Search for the cell housing the specified text and yield its [x, y] center coordinate. 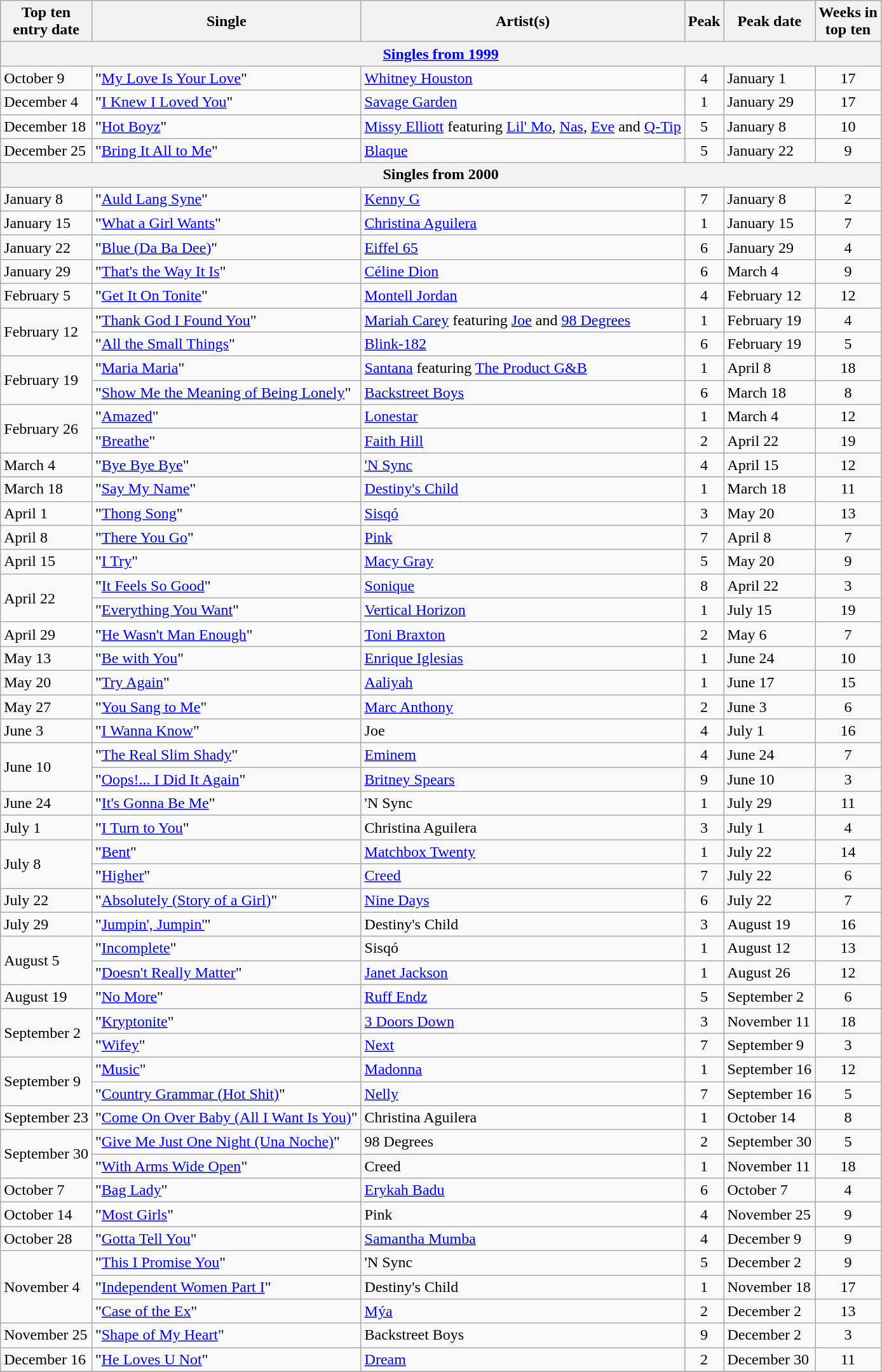
Janet Jackson [522, 972]
"Gotta Tell You" [226, 1239]
"Thank God I Found You" [226, 319]
Singles from 1999 [441, 54]
15 [848, 682]
"Wifey" [226, 1045]
May 13 [46, 658]
Dream [522, 1359]
Eminem [522, 755]
Peak date [770, 22]
Missy Elliott featuring Lil' Mo, Nas, Eve and Q-Tip [522, 126]
"What a Girl Wants" [226, 223]
"I Turn to You" [226, 828]
"Breathe" [226, 441]
Top tenentry date [46, 22]
October 9 [46, 78]
Single [226, 22]
Nelly [522, 1093]
December 4 [46, 102]
February 5 [46, 295]
December 16 [46, 1359]
Macy Gray [522, 562]
May 27 [46, 707]
"He Wasn't Man Enough" [226, 634]
"Jumpin', Jumpin'" [226, 924]
December 18 [46, 126]
"Auld Lang Syne" [226, 199]
"Everything You Want" [226, 610]
"Bring It All to Me" [226, 151]
April 1 [46, 513]
August 12 [770, 948]
Savage Garden [522, 102]
"Thong Song" [226, 513]
February 26 [46, 429]
98 Degrees [522, 1142]
Nine Days [522, 900]
"Blue (Da Ba Dee)" [226, 247]
Marc Anthony [522, 707]
"Case of the Ex" [226, 1311]
Céline Dion [522, 271]
Blink-182 [522, 344]
Britney Spears [522, 779]
Madonna [522, 1069]
Montell Jordan [522, 295]
June 17 [770, 682]
Santana featuring The Product G&B [522, 368]
Eiffel 65 [522, 247]
"There You Go" [226, 537]
"It Feels So Good" [226, 586]
"Be with You" [226, 658]
July 15 [770, 610]
14 [848, 852]
Lonestar [522, 417]
Whitney Houston [522, 78]
Peak [704, 22]
May 6 [770, 634]
"Bent" [226, 852]
"Bye Bye Bye" [226, 465]
"Higher" [226, 876]
"Shape of My Heart" [226, 1335]
Aaliyah [522, 682]
Matchbox Twenty [522, 852]
August 5 [46, 960]
December 9 [770, 1239]
"It's Gonna Be Me" [226, 804]
"Bag Lady" [226, 1190]
"I Wanna Know" [226, 731]
"Incomplete" [226, 948]
"No More" [226, 997]
July 8 [46, 864]
"Music" [226, 1069]
December 25 [46, 151]
Sonique [522, 586]
Mýa [522, 1311]
"Country Grammar (Hot Shit)" [226, 1093]
"Give Me Just One Night (Una Noche)" [226, 1142]
"Amazed" [226, 417]
September 23 [46, 1118]
Faith Hill [522, 441]
"Get It On Tonite" [226, 295]
Samantha Mumba [522, 1239]
"Absolutely (Story of a Girl)" [226, 900]
"I Try" [226, 562]
Next [522, 1045]
"Kryptonite" [226, 1021]
August 26 [770, 972]
November 4 [46, 1287]
Joe [522, 731]
Vertical Horizon [522, 610]
Weeks intop ten [848, 22]
"You Sang to Me" [226, 707]
Enrique Iglesias [522, 658]
October 28 [46, 1239]
"I Knew I Loved You" [226, 102]
"He Loves U Not" [226, 1359]
Ruff Endz [522, 997]
April 29 [46, 634]
Kenny G [522, 199]
Erykah Badu [522, 1190]
"Maria Maria" [226, 368]
November 18 [770, 1287]
Mariah Carey featuring Joe and 98 Degrees [522, 319]
3 Doors Down [522, 1021]
"Come On Over Baby (All I Want Is You)" [226, 1118]
Artist(s) [522, 22]
"Doesn't Really Matter" [226, 972]
"All the Small Things" [226, 344]
"Oops!... I Did It Again" [226, 779]
Toni Braxton [522, 634]
"That's the Way It Is" [226, 271]
Singles from 2000 [441, 175]
"With Arms Wide Open" [226, 1166]
"Hot Boyz" [226, 126]
"Show Me the Meaning of Being Lonely" [226, 393]
"Say My Name" [226, 489]
"The Real Slim Shady" [226, 755]
"My Love Is Your Love" [226, 78]
January 1 [770, 78]
"Independent Women Part I" [226, 1287]
Blaque [522, 151]
"Most Girls" [226, 1214]
"Try Again" [226, 682]
December 30 [770, 1359]
"This I Promise You" [226, 1263]
